Output the [X, Y] coordinate of the center of the cell containing the given text.  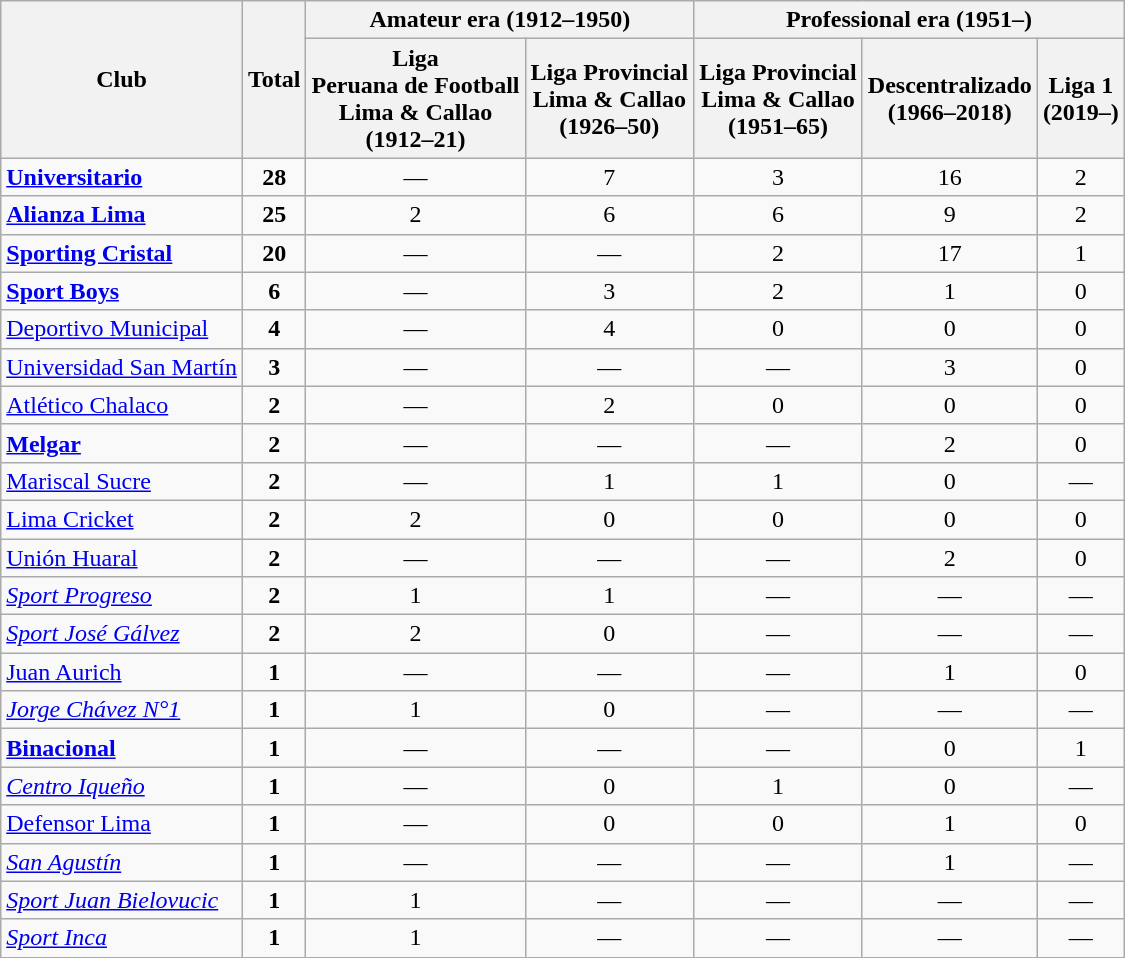
Binacional [122, 748]
Sport José Gálvez [122, 634]
Sport Inca [122, 938]
7 [610, 177]
Liga Peruana de FootballLima & Callao (1912–21) [416, 98]
Unión Huaral [122, 557]
Sport Juan Bielovucic [122, 900]
17 [950, 253]
Amateur era (1912–1950) [500, 20]
San Agustín [122, 862]
Total [274, 80]
Melgar [122, 443]
Sporting Cristal [122, 253]
Universitario [122, 177]
Jorge Chávez N°1 [122, 710]
Universidad San Martín [122, 367]
Liga 1(2019–) [1080, 98]
20 [274, 253]
Liga ProvincialLima & Callao (1926–50) [610, 98]
Liga ProvincialLima & Callao(1951–65) [778, 98]
Atlético Chalaco [122, 405]
16 [950, 177]
Descentralizado(1966–2018) [950, 98]
Club [122, 80]
Defensor Lima [122, 824]
Lima Cricket [122, 519]
Sport Boys [122, 291]
Sport Progreso [122, 596]
Juan Aurich [122, 672]
9 [950, 215]
Professional era (1951–) [910, 20]
25 [274, 215]
28 [274, 177]
Mariscal Sucre [122, 481]
Deportivo Municipal [122, 329]
Alianza Lima [122, 215]
Centro Iqueño [122, 786]
